Determine the (x, y) coordinate at the center of the cell enclosing the given text.  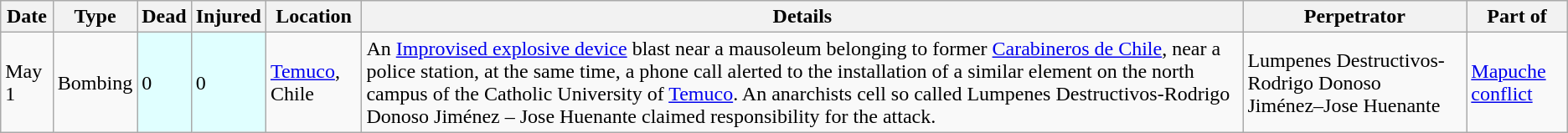
Injured (228, 17)
Location (313, 17)
Perpetrator (1355, 17)
Date (27, 17)
Type (95, 17)
Temuco, Chile (313, 82)
Bombing (95, 82)
Details (802, 17)
Mapuche conflict (1517, 82)
Lumpenes Destructivos-Rodrigo Donoso Jiménez–Jose Huenante (1355, 82)
Part of (1517, 17)
Dead (164, 17)
May 1 (27, 82)
